Determine the [X, Y] coordinate at the center of the cell enclosing the given text.  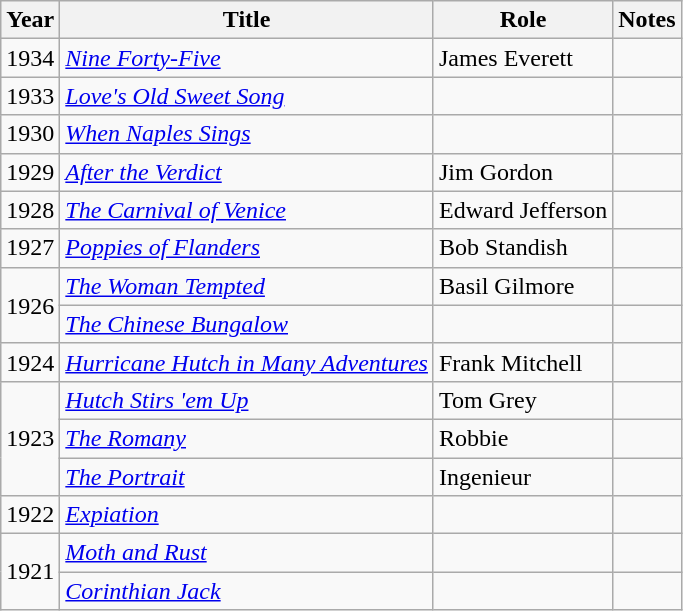
James Everett [522, 58]
Role [522, 20]
Frank Mitchell [522, 362]
1926 [30, 305]
1933 [30, 96]
The Woman Tempted [247, 286]
The Portrait [247, 477]
1921 [30, 572]
Year [30, 20]
Notes [647, 20]
Love's Old Sweet Song [247, 96]
Corinthian Jack [247, 591]
1923 [30, 438]
Robbie [522, 438]
Moth and Rust [247, 553]
Hurricane Hutch in Many Adventures [247, 362]
Bob Standish [522, 248]
1924 [30, 362]
Hutch Stirs 'em Up [247, 400]
Ingenieur [522, 477]
The Carnival of Venice [247, 210]
Nine Forty-Five [247, 58]
1934 [30, 58]
1927 [30, 248]
Tom Grey [522, 400]
1922 [30, 515]
Basil Gilmore [522, 286]
After the Verdict [247, 172]
Expiation [247, 515]
Poppies of Flanders [247, 248]
Jim Gordon [522, 172]
1929 [30, 172]
1930 [30, 134]
Edward Jefferson [522, 210]
The Chinese Bungalow [247, 324]
1928 [30, 210]
When Naples Sings [247, 134]
Title [247, 20]
The Romany [247, 438]
